From the cell containing the given text, extract its center point as [X, Y] coordinate. 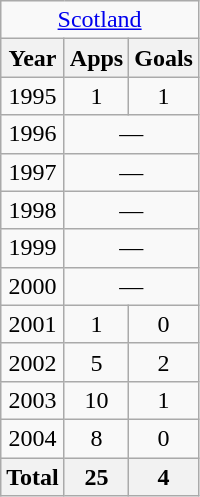
2000 [33, 286]
1998 [33, 210]
2001 [33, 324]
8 [96, 438]
Apps [96, 58]
Goals [164, 58]
1995 [33, 96]
2004 [33, 438]
Scotland [100, 20]
4 [164, 477]
Year [33, 58]
5 [96, 362]
2 [164, 362]
2003 [33, 400]
1997 [33, 172]
1996 [33, 134]
Total [33, 477]
1999 [33, 248]
2002 [33, 362]
10 [96, 400]
25 [96, 477]
